Determine the (x, y) coordinate at the center of the cell enclosing the given text.  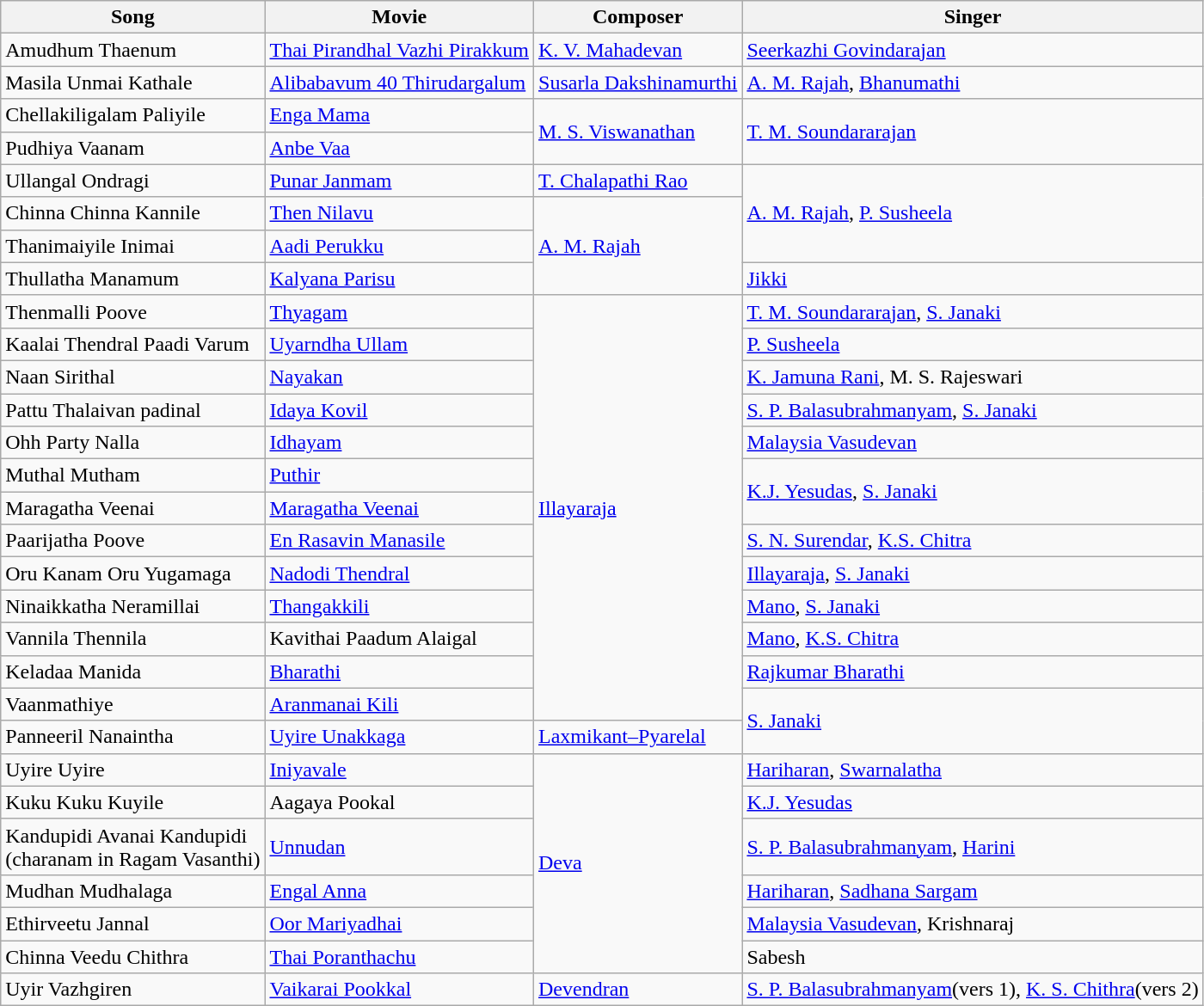
Chellakiligalam Paliyile (132, 115)
Hariharan, Sadhana Sargam (973, 891)
Pudhiya Vaanam (132, 148)
Thangakkili (399, 606)
Singer (973, 17)
Oor Mariyadhai (399, 923)
Kuku Kuku Kuyile (132, 802)
Thai Pirandhal Vazhi Pirakkum (399, 50)
Unnudan (399, 846)
Nayakan (399, 377)
Idaya Kovil (399, 410)
Aranmanai Kili (399, 704)
Keladaa Manida (132, 672)
T. M. Soundararajan, S. Janaki (973, 311)
Ullangal Ondragi (132, 181)
Enga Mama (399, 115)
Thyagam (399, 311)
Alibabavum 40 Thirudargalum (399, 83)
K.J. Yesudas, S. Janaki (973, 492)
M. S. Viswanathan (638, 132)
Amudhum Thaenum (132, 50)
Illayaraja (638, 507)
K. V. Mahadevan (638, 50)
T. Chalapathi Rao (638, 181)
En Rasavin Manasile (399, 541)
Movie (399, 17)
Mano, K.S. Chitra (973, 639)
A. M. Rajah, P. Susheela (973, 213)
S. Janaki (973, 721)
T. M. Soundararajan (973, 132)
A. M. Rajah, Bhanumathi (973, 83)
Thullatha Manamum (132, 279)
Sabesh (973, 957)
Kandupidi Avanai Kandupidi(charanam in Ragam Vasanthi) (132, 846)
Nadodi Thendral (399, 574)
Oru Kanam Oru Yugamaga (132, 574)
Ohh Party Nalla (132, 443)
Masila Unmai Kathale (132, 83)
Thai Poranthachu (399, 957)
Vaikarai Pookkal (399, 990)
K. Jamuna Rani, M. S. Rajeswari (973, 377)
Chinna Veedu Chithra (132, 957)
Devendran (638, 990)
Thanimaiyile Inimai (132, 246)
Vaanmathiye (132, 704)
Engal Anna (399, 891)
S. P. Balasubrahmanyam, S. Janaki (973, 410)
P. Susheela (973, 344)
Idhayam (399, 443)
Aadi Perukku (399, 246)
A. M. Rajah (638, 246)
Uyir Vazhgiren (132, 990)
Puthir (399, 475)
Rajkumar Bharathi (973, 672)
Kavithai Paadum Alaigal (399, 639)
Jikki (973, 279)
Anbe Vaa (399, 148)
Paarijatha Poove (132, 541)
Seerkazhi Govindarajan (973, 50)
Uyire Unakkaga (399, 737)
Uyire Uyire (132, 770)
Aagaya Pookal (399, 802)
Bharathi (399, 672)
Song (132, 17)
Then Nilavu (399, 213)
Ninaikkatha Neramillai (132, 606)
Hariharan, Swarnalatha (973, 770)
Punar Janmam (399, 181)
Deva (638, 863)
Iniyavale (399, 770)
Chinna Chinna Kannile (132, 213)
S. N. Surendar, K.S. Chitra (973, 541)
Ethirveetu Jannal (132, 923)
Thenmalli Poove (132, 311)
Muthal Mutham (132, 475)
Susarla Dakshinamurthi (638, 83)
Uyarndha Ullam (399, 344)
Panneeril Nanaintha (132, 737)
Laxmikant–Pyarelal (638, 737)
Kaalai Thendral Paadi Varum (132, 344)
K.J. Yesudas (973, 802)
Mano, S. Janaki (973, 606)
Naan Sirithal (132, 377)
Vannila Thennila (132, 639)
Malaysia Vasudevan (973, 443)
Illayaraja, S. Janaki (973, 574)
Composer (638, 17)
Kalyana Parisu (399, 279)
Malaysia Vasudevan, Krishnaraj (973, 923)
S. P. Balasubrahmanyam, Harini (973, 846)
S. P. Balasubrahmanyam(vers 1), K. S. Chithra(vers 2) (973, 990)
Mudhan Mudhalaga (132, 891)
Pattu Thalaivan padinal (132, 410)
